Find where the given text appears and provide that cell's center as [X, Y] coordinate. 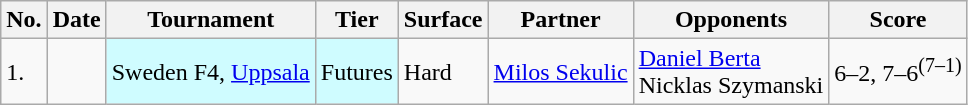
Sweden F4, Uppsala [210, 72]
Opponents [731, 20]
Score [898, 20]
Futures [356, 72]
Surface [443, 20]
Daniel Berta Nicklas Szymanski [731, 72]
Date [76, 20]
No. [24, 20]
Tournament [210, 20]
1. [24, 72]
Milos Sekulic [560, 72]
Tier [356, 20]
Hard [443, 72]
Partner [560, 20]
6–2, 7–6(7–1) [898, 72]
